Detect which cell encompasses the target text, then output its [X, Y] center coordinate. 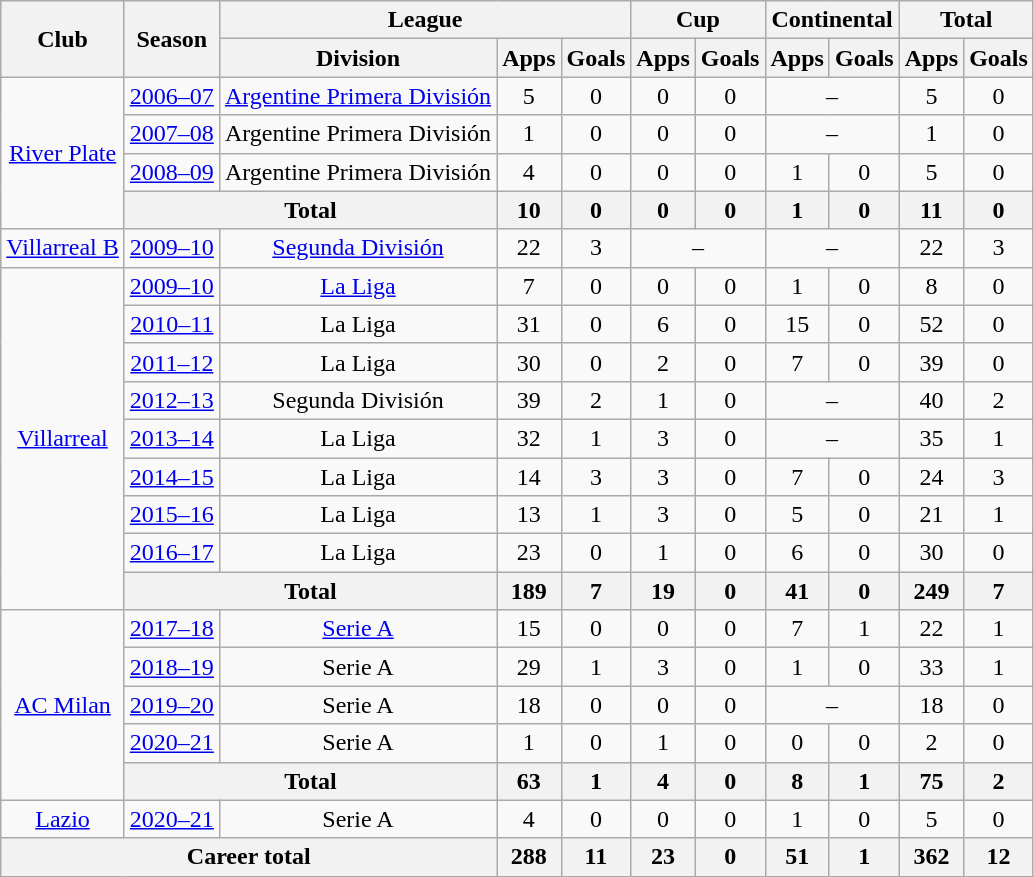
Season [172, 39]
63 [529, 781]
Villarreal B [63, 248]
51 [797, 857]
24 [931, 477]
10 [529, 210]
2006–07 [172, 96]
19 [663, 591]
362 [931, 857]
2018–19 [172, 667]
Lazio [63, 819]
13 [529, 515]
32 [529, 438]
35 [931, 438]
31 [529, 324]
12 [999, 857]
River Plate [63, 153]
2011–12 [172, 362]
2013–14 [172, 438]
2015–16 [172, 515]
Division [358, 58]
Cup [698, 20]
2008–09 [172, 172]
249 [931, 591]
189 [529, 591]
Club [63, 39]
2017–18 [172, 629]
40 [931, 400]
33 [931, 667]
2014–15 [172, 477]
2012–13 [172, 400]
2016–17 [172, 553]
Villarreal [63, 438]
2010–11 [172, 324]
2007–08 [172, 134]
Career total [249, 857]
29 [529, 667]
75 [931, 781]
League [424, 20]
Continental [832, 20]
21 [931, 515]
41 [797, 591]
288 [529, 857]
AC Milan [63, 705]
2019–20 [172, 705]
52 [931, 324]
14 [529, 477]
